For the text-containing cell, return its midpoint in [X, Y] coordinate format. 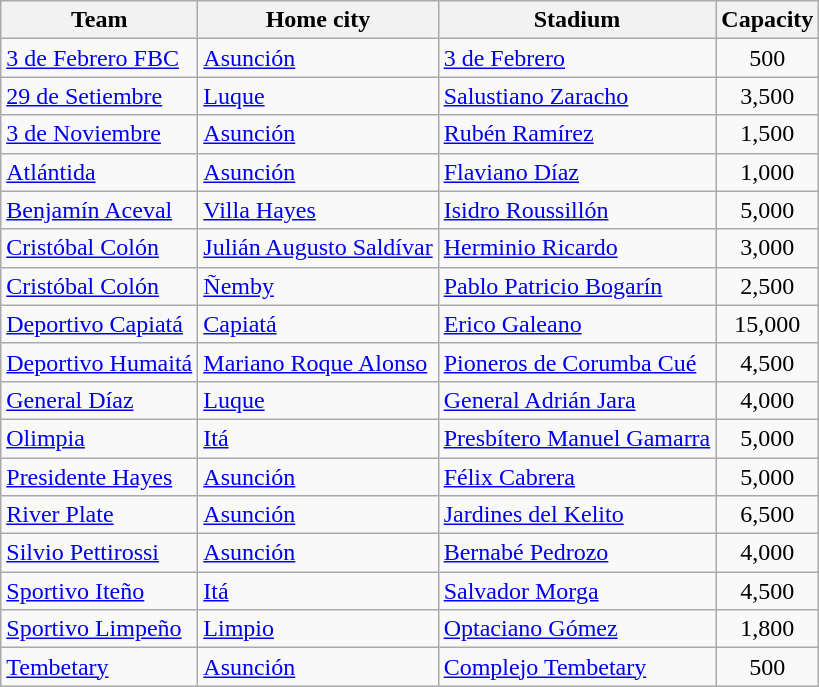
Salustiano Zaracho [577, 96]
Flaviano Díaz [577, 172]
General Adrián Jara [577, 400]
Mariano Roque Alonso [318, 362]
3,500 [768, 96]
3 de Noviembre [100, 134]
29 de Setiembre [100, 96]
1,800 [768, 629]
Stadium [577, 20]
Capacity [768, 20]
Atlántida [100, 172]
Capiatá [318, 324]
Jardines del Kelito [577, 515]
Félix Cabrera [577, 477]
Tembetary [100, 667]
Pioneros de Corumba Cué [577, 362]
Sportivo Iteño [100, 591]
General Díaz [100, 400]
1,000 [768, 172]
Sportivo Limpeño [100, 629]
Silvio Pettirossi [100, 553]
Home city [318, 20]
Julián Augusto Saldívar [318, 248]
Isidro Roussillón [577, 210]
3 de Febrero [577, 58]
Limpio [318, 629]
Erico Galeano [577, 324]
Pablo Patricio Bogarín [577, 286]
Deportivo Capiatá [100, 324]
15,000 [768, 324]
Presidente Hayes [100, 477]
Salvador Morga [577, 591]
2,500 [768, 286]
1,500 [768, 134]
Presbítero Manuel Gamarra [577, 438]
3 de Febrero FBC [100, 58]
Olimpia [100, 438]
Herminio Ricardo [577, 248]
Complejo Tembetary [577, 667]
Team [100, 20]
Optaciano Gómez [577, 629]
3,000 [768, 248]
Deportivo Humaitá [100, 362]
River Plate [100, 515]
Ñemby [318, 286]
Bernabé Pedrozo [577, 553]
Rubén Ramírez [577, 134]
Benjamín Aceval [100, 210]
Villa Hayes [318, 210]
6,500 [768, 515]
